Return the [X, Y] coordinate for the center point of the cell that contains the specified text.  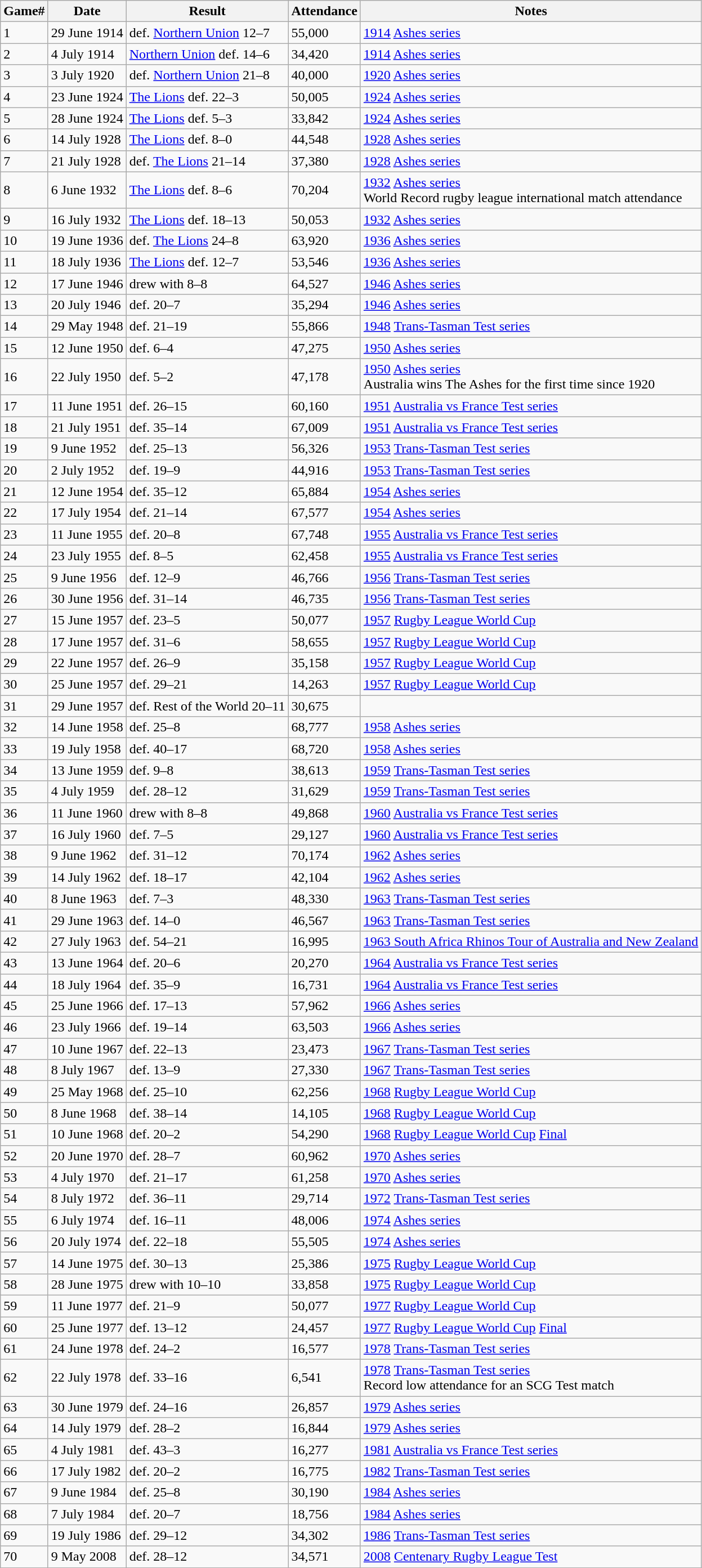
1977 Rugby League World Cup Final [531, 1327]
17 June 1957 [87, 641]
The Lions def. 22–3 [207, 97]
65,884 [324, 492]
def. 22–13 [207, 1049]
63,920 [324, 240]
58,655 [324, 641]
Northern Union def. 14–6 [207, 54]
12 [24, 283]
56,326 [324, 449]
33 [24, 749]
The Lions def. 8–6 [207, 190]
66 [24, 1471]
def. 14–0 [207, 920]
63 [24, 1407]
22 July 1950 [87, 377]
55,000 [324, 33]
The Lions def. 18–13 [207, 219]
30 [24, 685]
41 [24, 920]
def. 25–10 [207, 1092]
47,275 [324, 348]
def. 21–14 [207, 513]
11 June 1951 [87, 406]
17 [24, 406]
30 June 1956 [87, 598]
29,127 [324, 834]
50,005 [324, 97]
26 [24, 598]
def. 21–9 [207, 1306]
def. 19–14 [207, 1028]
13 June 1959 [87, 770]
34 [24, 770]
68 [24, 1514]
Date [87, 11]
1932 Ashes seriesWorld Record rugby league international match attendance [531, 190]
25,386 [324, 1263]
11 June 1977 [87, 1306]
27,330 [324, 1070]
29 June 1957 [87, 706]
14 July 1962 [87, 877]
22 [24, 513]
1978 Trans-Tasman Test seriesRecord low attendance for an SCG Test match [531, 1378]
1920 Ashes series [531, 75]
57 [24, 1263]
def. 31–14 [207, 598]
21 [24, 492]
61 [24, 1349]
48,006 [324, 1220]
def. 18–17 [207, 877]
14 [24, 327]
9 [24, 219]
16,277 [324, 1450]
42,104 [324, 877]
19 July 1958 [87, 749]
8 June 1968 [87, 1113]
35,158 [324, 663]
2 [24, 54]
6 July 1974 [87, 1220]
55 [24, 1220]
34,571 [324, 1557]
def. 22–18 [207, 1241]
9 June 1952 [87, 449]
30,190 [324, 1493]
def. 20–6 [207, 963]
67,577 [324, 513]
37 [24, 834]
23 [24, 534]
8 June 1963 [87, 899]
def. 13–9 [207, 1070]
60,160 [324, 406]
def. The Lions 21–14 [207, 161]
def. 29–21 [207, 685]
24 June 1978 [87, 1349]
24 [24, 556]
49 [24, 1092]
1950 Ashes series [531, 348]
18 July 1936 [87, 262]
The Lions def. 12–7 [207, 262]
1981 Australia vs France Test series [531, 1450]
18 July 1964 [87, 985]
46,567 [324, 920]
10 June 1968 [87, 1134]
69 [24, 1535]
46,735 [324, 598]
16,775 [324, 1471]
20,270 [324, 963]
14 July 1979 [87, 1428]
15 June 1957 [87, 620]
def. 29–12 [207, 1535]
35 [24, 792]
44,916 [324, 470]
5 [24, 118]
13 June 1964 [87, 963]
37,380 [324, 161]
54 [24, 1199]
3 [24, 75]
42 [24, 941]
67 [24, 1493]
21 July 1951 [87, 427]
18 [24, 427]
def. 33–16 [207, 1378]
27 [24, 620]
64,527 [324, 283]
1972 Trans-Tasman Test series [531, 1199]
9 May 2008 [87, 1557]
11 June 1960 [87, 813]
67,748 [324, 534]
def. The Lions 24–8 [207, 240]
53,546 [324, 262]
20 July 1946 [87, 305]
16 [24, 377]
Notes [531, 11]
65 [24, 1450]
30,675 [324, 706]
6 June 1932 [87, 190]
The Lions def. 8–0 [207, 140]
8 July 1967 [87, 1070]
def. 28–2 [207, 1428]
def. 23–5 [207, 620]
8 July 1972 [87, 1199]
25 June 1966 [87, 1006]
44 [24, 985]
9 June 1956 [87, 577]
47,178 [324, 377]
46,766 [324, 577]
def. Northern Union 12–7 [207, 33]
1 [24, 33]
def. 40–17 [207, 749]
30 June 1979 [87, 1407]
16 July 1960 [87, 834]
9 June 1962 [87, 856]
52 [24, 1156]
20 [24, 470]
29 June 1963 [87, 920]
1982 Trans-Tasman Test series [531, 1471]
12 June 1954 [87, 492]
14 June 1958 [87, 727]
28 June 1975 [87, 1284]
16 July 1932 [87, 219]
39 [24, 877]
29 May 1948 [87, 327]
31 [24, 706]
1932 Ashes series [531, 219]
Attendance [324, 11]
16,731 [324, 985]
23 June 1924 [87, 97]
67,009 [324, 427]
33,842 [324, 118]
def. 20–8 [207, 534]
24,457 [324, 1327]
60 [24, 1327]
23 July 1955 [87, 556]
2008 Centenary Rugby League Test [531, 1557]
14 July 1928 [87, 140]
def. 24–16 [207, 1407]
17 July 1954 [87, 513]
def. Rest of the World 20–11 [207, 706]
6,541 [324, 1378]
68,777 [324, 727]
29 [24, 663]
61,258 [324, 1177]
7 [24, 161]
50 [24, 1113]
Game# [24, 11]
46 [24, 1028]
4 July 1970 [87, 1177]
63,503 [324, 1028]
def. 7–3 [207, 899]
25 June 1957 [87, 685]
def. 8–5 [207, 556]
def. 35–12 [207, 492]
def. 31–6 [207, 641]
def. 31–12 [207, 856]
def. 6–4 [207, 348]
60,962 [324, 1156]
11 June 1955 [87, 534]
def. 17–13 [207, 1006]
32 [24, 727]
10 [24, 240]
53 [24, 1177]
14,263 [324, 685]
def. 7–5 [207, 834]
22 June 1957 [87, 663]
31,629 [324, 792]
27 July 1963 [87, 941]
58 [24, 1284]
Result [207, 11]
40,000 [324, 75]
16,844 [324, 1428]
6 [24, 140]
8 [24, 190]
55,505 [324, 1241]
70 [24, 1557]
28 June 1924 [87, 118]
55,866 [324, 327]
9 June 1984 [87, 1493]
1968 Rugby League World Cup Final [531, 1134]
38,613 [324, 770]
17 July 1982 [87, 1471]
def. 26–15 [207, 406]
def. 12–9 [207, 577]
def. 26–9 [207, 663]
56 [24, 1241]
62,458 [324, 556]
def. 21–19 [207, 327]
14 June 1975 [87, 1263]
15 [24, 348]
25 [24, 577]
28 [24, 641]
23,473 [324, 1049]
The Lions def. 5–3 [207, 118]
19 June 1936 [87, 240]
48 [24, 1070]
16,995 [324, 941]
48,330 [324, 899]
45 [24, 1006]
64 [24, 1428]
def. 25–13 [207, 449]
13 [24, 305]
29,714 [324, 1199]
33,858 [324, 1284]
22 July 1978 [87, 1378]
11 [24, 262]
38 [24, 856]
57,962 [324, 1006]
18,756 [324, 1514]
def. 13–12 [207, 1327]
40 [24, 899]
def. 30–13 [207, 1263]
def. 36–11 [207, 1199]
25 June 1977 [87, 1327]
1977 Rugby League World Cup [531, 1306]
16,577 [324, 1349]
drew with 10–10 [207, 1284]
def. 19–9 [207, 470]
2 July 1952 [87, 470]
1963 South Africa Rhinos Tour of Australia and New Zealand [531, 941]
35,294 [324, 305]
19 [24, 449]
19 July 1986 [87, 1535]
4 July 1959 [87, 792]
20 June 1970 [87, 1156]
36 [24, 813]
50,053 [324, 219]
51 [24, 1134]
34,302 [324, 1535]
29 June 1914 [87, 33]
34,420 [324, 54]
def. 54–21 [207, 941]
1986 Trans-Tasman Test series [531, 1535]
20 July 1974 [87, 1241]
59 [24, 1306]
70,174 [324, 856]
12 June 1950 [87, 348]
def. 43–3 [207, 1450]
def. 35–14 [207, 427]
def. 21–17 [207, 1177]
3 July 1920 [87, 75]
def. 38–14 [207, 1113]
21 July 1928 [87, 161]
25 May 1968 [87, 1092]
1948 Trans-Tasman Test series [531, 327]
26,857 [324, 1407]
def. Northern Union 21–8 [207, 75]
70,204 [324, 190]
10 June 1967 [87, 1049]
62,256 [324, 1092]
4 July 1914 [87, 54]
68,720 [324, 749]
49,868 [324, 813]
def. 5–2 [207, 377]
def. 16–11 [207, 1220]
17 June 1946 [87, 283]
1978 Trans-Tasman Test series [531, 1349]
def. 35–9 [207, 985]
7 July 1984 [87, 1514]
43 [24, 963]
4 [24, 97]
4 July 1981 [87, 1450]
47 [24, 1049]
23 July 1966 [87, 1028]
def. 9–8 [207, 770]
54,290 [324, 1134]
14,105 [324, 1113]
44,548 [324, 140]
def. 24–2 [207, 1349]
1950 Ashes seriesAustralia wins The Ashes for the first time since 1920 [531, 377]
def. 28–7 [207, 1156]
62 [24, 1378]
